Scan for the cell matching the given text and deliver its [X, Y] coordinate at center. 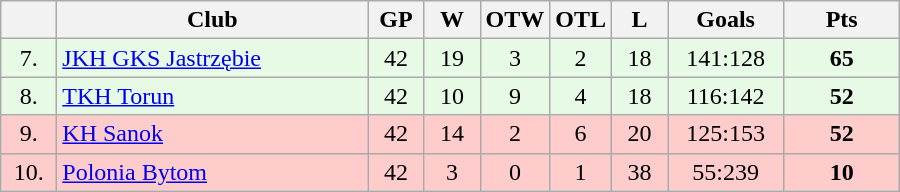
JKH GKS Jastrzębie [212, 58]
116:142 [726, 96]
19 [452, 58]
1 [581, 172]
Polonia Bytom [212, 172]
6 [581, 134]
65 [842, 58]
Goals [726, 20]
Club [212, 20]
GP [396, 20]
OTW [515, 20]
14 [452, 134]
10. [29, 172]
55:239 [726, 172]
38 [640, 172]
0 [515, 172]
Pts [842, 20]
TKH Torun [212, 96]
8. [29, 96]
7. [29, 58]
20 [640, 134]
9 [515, 96]
OTL [581, 20]
141:128 [726, 58]
9. [29, 134]
L [640, 20]
125:153 [726, 134]
KH Sanok [212, 134]
4 [581, 96]
W [452, 20]
